Determine the (x, y) coordinate at the center of the cell enclosing the given text.  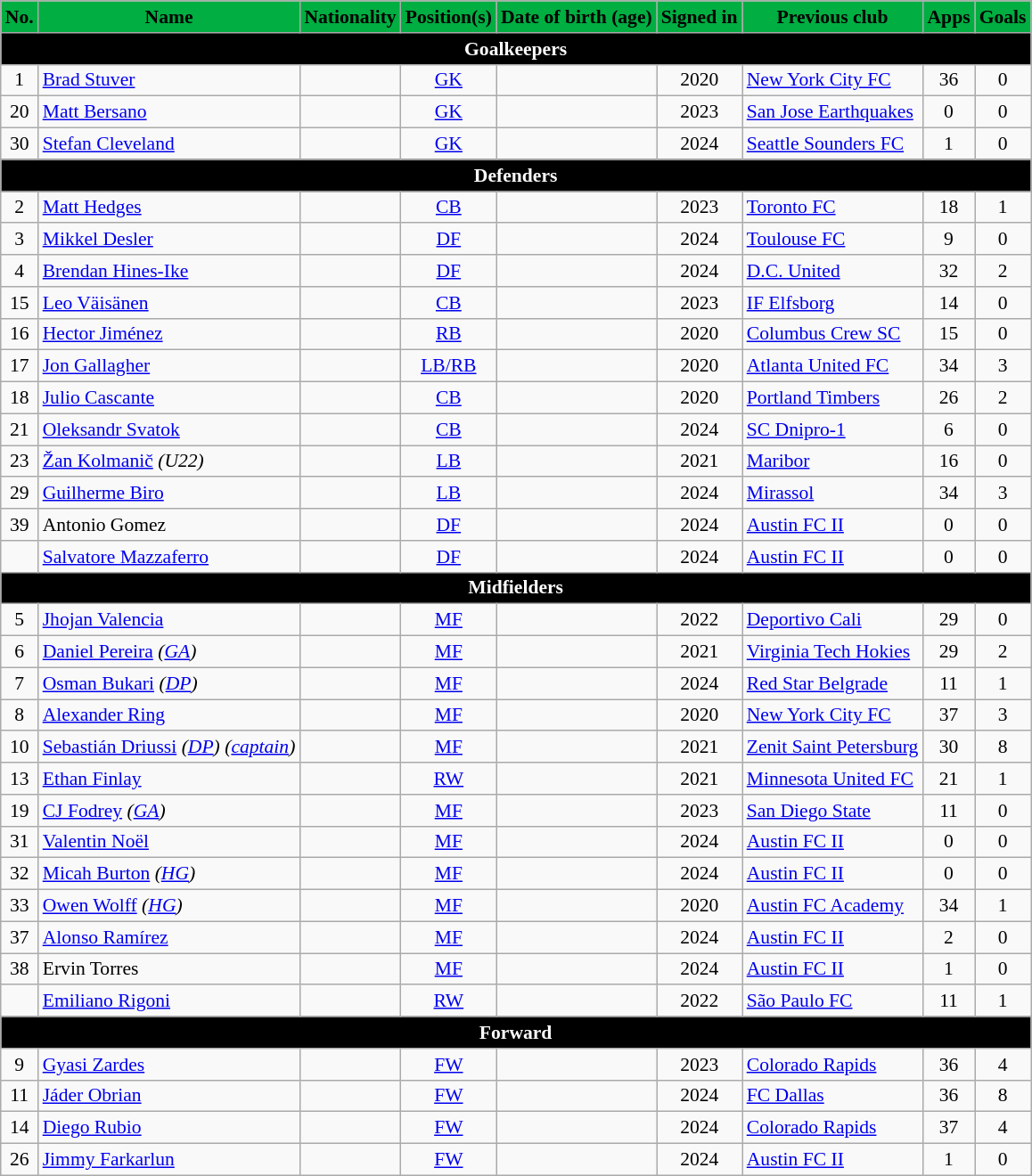
LB/RB (449, 366)
Toulouse FC (832, 240)
Owen Wolff (HG) (169, 906)
Mirassol (832, 494)
Zenit Saint Petersburg (832, 747)
Jimmy Farkarlun (169, 1160)
CJ Fodrey (GA) (169, 811)
Brad Stuver (169, 80)
Stefan Cleveland (169, 144)
San Diego State (832, 811)
D.C. United (832, 271)
Position(s) (449, 17)
Emiliano Rigoni (169, 1001)
Salvatore Mazzaferro (169, 557)
Diego Rubio (169, 1128)
São Paulo FC (832, 1001)
31 (20, 842)
Ervin Torres (169, 969)
7 (20, 683)
Goals (1003, 17)
13 (20, 779)
Virginia Tech Hokies (832, 652)
19 (20, 811)
No. (20, 17)
Apps (948, 17)
Alexander Ring (169, 715)
Goalkeepers (516, 49)
17 (20, 366)
Gyasi Zardes (169, 1065)
Maribor (832, 461)
Atlanta United FC (832, 366)
Previous club (832, 17)
Mikkel Desler (169, 240)
20 (20, 112)
Hector Jiménez (169, 334)
Žan Kolmanič (U22) (169, 461)
Sebastián Driussi (DP) (captain) (169, 747)
Red Star Belgrade (832, 683)
Minnesota United FC (832, 779)
Guilherme Biro (169, 494)
Signed in (700, 17)
Micah Burton (HG) (169, 874)
38 (20, 969)
39 (20, 525)
Leo Väisänen (169, 303)
Forward (516, 1033)
Austin FC Academy (832, 906)
Brendan Hines-Ike (169, 271)
Columbus Crew SC (832, 334)
Name (169, 17)
Matt Hedges (169, 208)
Valentin Noël (169, 842)
Osman Bukari (DP) (169, 683)
Jon Gallagher (169, 366)
Portland Timbers (832, 398)
Nationality (349, 17)
Oleksandr Svatok (169, 429)
10 (20, 747)
IF Elfsborg (832, 303)
FC Dallas (832, 1096)
Daniel Pereira (GA) (169, 652)
23 (20, 461)
Alonso Ramírez (169, 937)
San Jose Earthquakes (832, 112)
Toronto FC (832, 208)
Ethan Finlay (169, 779)
Midfielders (516, 588)
SC Dnipro-1 (832, 429)
Jhojan Valencia (169, 620)
Seattle Sounders FC (832, 144)
Julio Cascante (169, 398)
Date of birth (age) (577, 17)
Defenders (516, 176)
Deportivo Cali (832, 620)
Antonio Gomez (169, 525)
Jáder Obrian (169, 1096)
33 (20, 906)
5 (20, 620)
Matt Bersano (169, 112)
RB (449, 334)
